Capture the cell that displays the provided text and extract its (X, Y) central coordinate. 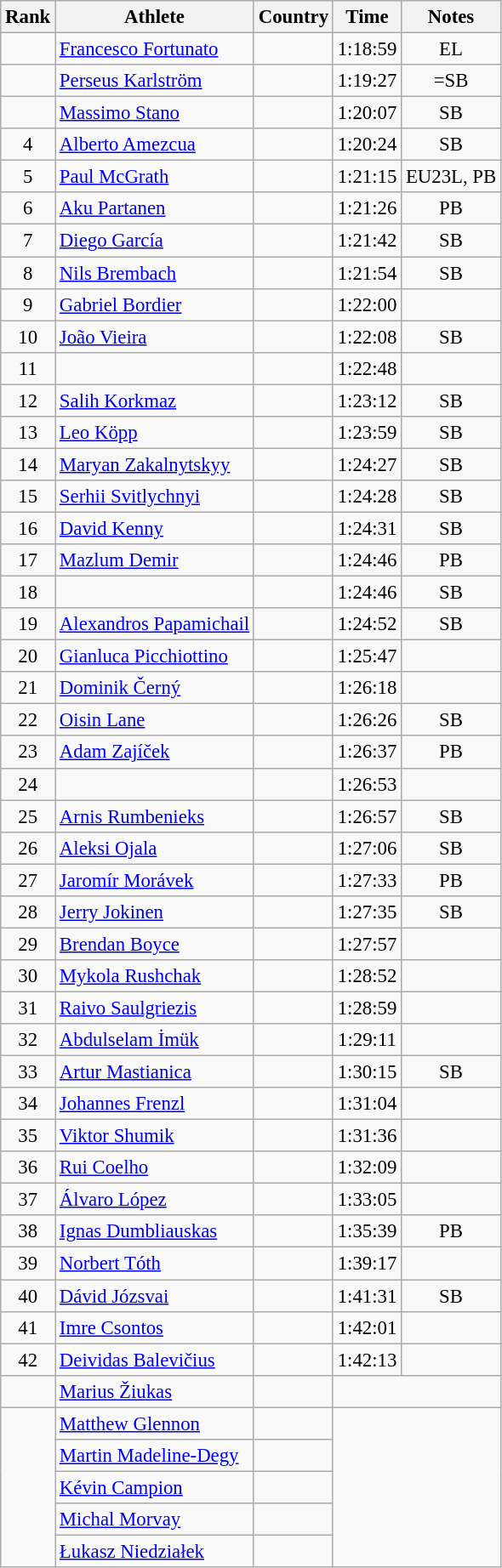
Raivo Saulgriezis (155, 1008)
Dominik Černý (155, 688)
Maryan Zakalnytskyy (155, 464)
6 (28, 208)
16 (28, 528)
1:28:52 (367, 976)
Dávid Józsvai (155, 1296)
1:21:15 (367, 177)
Alexandros Papamichail (155, 624)
5 (28, 177)
Aleksi Ojala (155, 848)
1:30:15 (367, 1072)
Jerry Jokinen (155, 912)
Imre Csontos (155, 1327)
1:26:37 (367, 753)
Brendan Boyce (155, 944)
Aku Partanen (155, 208)
Time (367, 17)
1:39:17 (367, 1264)
Rank (28, 17)
1:32:09 (367, 1167)
12 (28, 401)
1:21:42 (367, 241)
35 (28, 1136)
Country (293, 17)
39 (28, 1264)
13 (28, 433)
1:33:05 (367, 1200)
Norbert Tóth (155, 1264)
17 (28, 560)
Jaromír Morávek (155, 880)
18 (28, 593)
36 (28, 1167)
Michal Morvay (155, 1520)
1:31:04 (367, 1104)
1:26:53 (367, 784)
33 (28, 1072)
1:22:08 (367, 337)
1:26:18 (367, 688)
1:21:54 (367, 273)
Perseus Karlström (155, 81)
1:24:27 (367, 464)
1:42:01 (367, 1327)
Kévin Campion (155, 1487)
Johannes Frenzl (155, 1104)
Viktor Shumik (155, 1136)
1:18:59 (367, 49)
1:21:26 (367, 208)
1:27:57 (367, 944)
Diego García (155, 241)
25 (28, 816)
19 (28, 624)
Gianluca Picchiottino (155, 656)
Álvaro López (155, 1200)
1:29:11 (367, 1040)
Abdulselam İmük (155, 1040)
7 (28, 241)
1:20:24 (367, 145)
Massimo Stano (155, 113)
Serhii Svitlychnyi (155, 497)
Marius Žiukas (155, 1391)
Arnis Rumbenieks (155, 816)
Ignas Dumbliauskas (155, 1232)
1:23:12 (367, 401)
1:26:26 (367, 720)
Martin Madeline-Degy (155, 1456)
38 (28, 1232)
21 (28, 688)
Salih Korkmaz (155, 401)
1:24:52 (367, 624)
29 (28, 944)
Mykola Rushchak (155, 976)
30 (28, 976)
Francesco Fortunato (155, 49)
Mazlum Demir (155, 560)
Paul McGrath (155, 177)
27 (28, 880)
1:27:06 (367, 848)
1:26:57 (367, 816)
1:22:48 (367, 368)
4 (28, 145)
8 (28, 273)
1:41:31 (367, 1296)
1:25:47 (367, 656)
37 (28, 1200)
10 (28, 337)
41 (28, 1327)
EU23L, PB (451, 177)
Rui Coelho (155, 1167)
22 (28, 720)
David Kenny (155, 528)
34 (28, 1104)
23 (28, 753)
Gabriel Bordier (155, 304)
1:27:35 (367, 912)
1:27:33 (367, 880)
11 (28, 368)
1:28:59 (367, 1008)
João Vieira (155, 337)
31 (28, 1008)
32 (28, 1040)
Nils Brembach (155, 273)
42 (28, 1360)
Oisin Lane (155, 720)
Leo Köpp (155, 433)
1:35:39 (367, 1232)
=SB (451, 81)
1:22:00 (367, 304)
1:24:28 (367, 497)
20 (28, 656)
1:19:27 (367, 81)
Deividas Balevičius (155, 1360)
Matthew Glennon (155, 1423)
28 (28, 912)
15 (28, 497)
Artur Mastianica (155, 1072)
Adam Zajíček (155, 753)
1:42:13 (367, 1360)
14 (28, 464)
EL (451, 49)
Łukasz Niedziałek (155, 1551)
1:24:31 (367, 528)
Athlete (155, 17)
Notes (451, 17)
24 (28, 784)
26 (28, 848)
40 (28, 1296)
Alberto Amezcua (155, 145)
1:23:59 (367, 433)
9 (28, 304)
1:20:07 (367, 113)
1:31:36 (367, 1136)
